Output the [X, Y] coordinate of the center of the cell containing the given text.  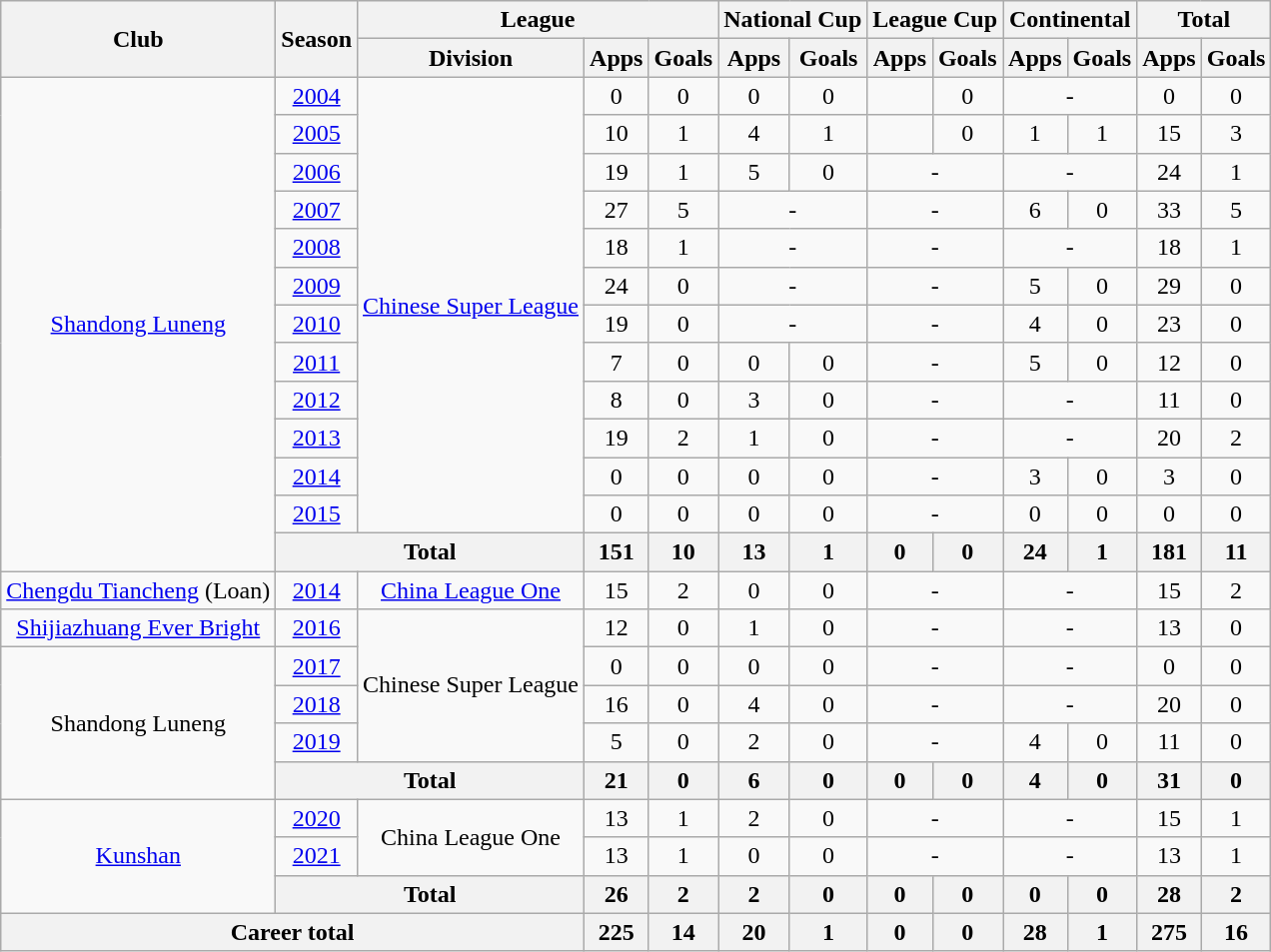
League Cup [935, 20]
2005 [317, 134]
Kunshan [138, 856]
2021 [317, 856]
14 [683, 932]
Season [317, 39]
23 [1169, 324]
2007 [317, 210]
33 [1169, 210]
31 [1169, 780]
Club [138, 39]
2008 [317, 248]
2017 [317, 666]
8 [617, 400]
151 [617, 552]
2006 [317, 172]
2009 [317, 286]
2004 [317, 96]
2015 [317, 514]
2019 [317, 742]
2011 [317, 362]
27 [617, 210]
225 [617, 932]
2013 [317, 438]
21 [617, 780]
2020 [317, 818]
7 [617, 362]
2012 [317, 400]
Career total [293, 932]
275 [1169, 932]
2010 [317, 324]
Shijiazhuang Ever Bright [138, 628]
League [538, 20]
2018 [317, 704]
26 [617, 894]
Chengdu Tiancheng (Loan) [138, 590]
Division [472, 58]
National Cup [793, 20]
29 [1169, 286]
2016 [317, 628]
Continental [1070, 20]
181 [1169, 552]
